Pinpoint the cell where the given text exists, returning its (x, y) midpoint coordinate. 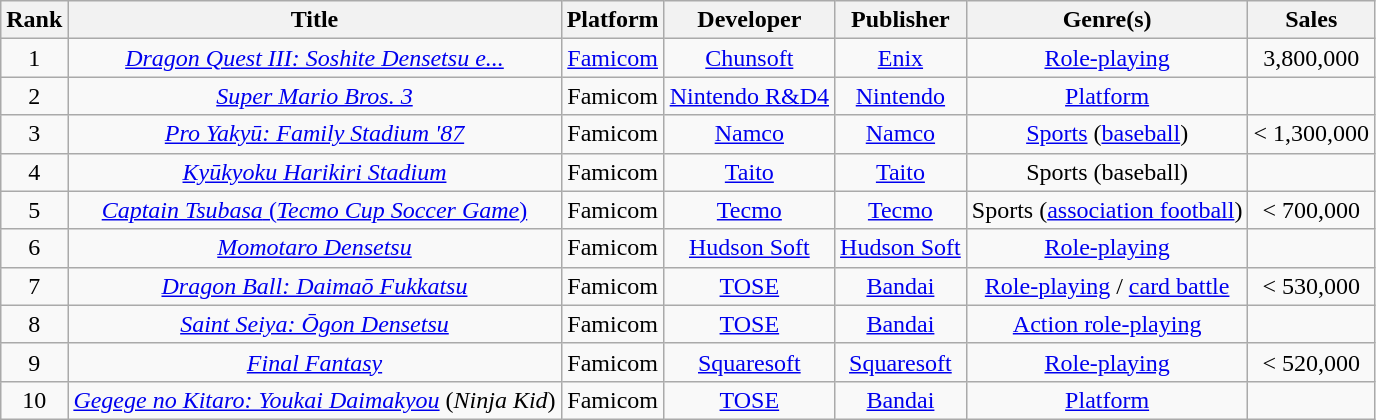
< 520,000 (1312, 362)
Nintendo (901, 96)
10 (34, 400)
Dragon Ball: Daimaō Fukkatsu (314, 286)
< 1,300,000 (1312, 134)
5 (34, 210)
Sports (association football) (1107, 210)
< 530,000 (1312, 286)
1 (34, 58)
Enix (901, 58)
Super Mario Bros. 3 (314, 96)
Gegege no Kitaro: Youkai Daimakyou (Ninja Kid) (314, 400)
Dragon Quest III: Soshite Densetsu e... (314, 58)
Title (314, 20)
< 700,000 (1312, 210)
Final Fantasy (314, 362)
Captain Tsubasa (Tecmo Cup Soccer Game) (314, 210)
Genre(s) (1107, 20)
Pro Yakyū: Family Stadium '87 (314, 134)
4 (34, 172)
Kyūkyoku Harikiri Stadium (314, 172)
2 (34, 96)
7 (34, 286)
9 (34, 362)
Momotaro Densetsu (314, 248)
Publisher (901, 20)
Nintendo R&D4 (749, 96)
3,800,000 (1312, 58)
Action role-playing (1107, 324)
Saint Seiya: Ōgon Densetsu (314, 324)
Developer (749, 20)
8 (34, 324)
Sales (1312, 20)
3 (34, 134)
Chunsoft (749, 58)
Role-playing / card battle (1107, 286)
6 (34, 248)
Rank (34, 20)
